Pinpoint the cell where the given text exists, returning its (x, y) midpoint coordinate. 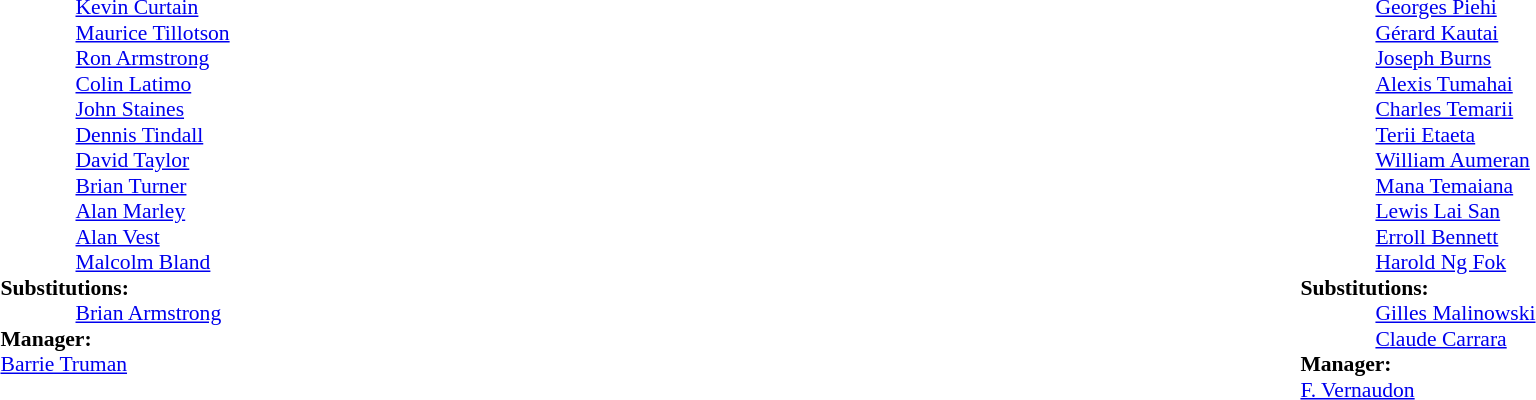
Lewis Lai San (1455, 211)
Colin Latimo (153, 84)
Alan Vest (153, 237)
Barrie Truman (114, 365)
Alexis Tumahai (1455, 84)
Terii Etaeta (1455, 135)
Gérard Kautai (1455, 33)
Claude Carrara (1455, 339)
John Staines (153, 109)
Alan Marley (153, 211)
Harold Ng Fok (1455, 263)
William Aumeran (1455, 161)
Charles Temarii (1455, 109)
Maurice Tillotson (153, 33)
Malcolm Bland (153, 263)
Brian Armstrong (153, 313)
Gilles Malinowski (1455, 313)
Dennis Tindall (153, 135)
Joseph Burns (1455, 59)
Brian Turner (153, 186)
Mana Temaiana (1455, 186)
David Taylor (153, 161)
Ron Armstrong (153, 59)
Erroll Bennett (1455, 237)
